Find where the given text appears and provide that cell's center as (x, y) coordinate. 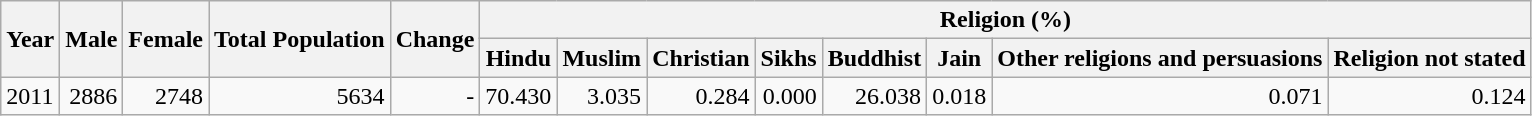
0.018 (960, 96)
Total Population (300, 39)
Religion (%) (1006, 20)
70.430 (518, 96)
Jain (960, 58)
Change (435, 39)
0.124 (1430, 96)
5634 (300, 96)
Year (30, 39)
0.071 (1160, 96)
Hindu (518, 58)
2011 (30, 96)
Sikhs (788, 58)
Other religions and persuasions (1160, 58)
Christian (701, 58)
2748 (166, 96)
Female (166, 39)
26.038 (874, 96)
- (435, 96)
0.000 (788, 96)
2886 (92, 96)
0.284 (701, 96)
3.035 (602, 96)
Male (92, 39)
Religion not stated (1430, 58)
Buddhist (874, 58)
Muslim (602, 58)
